Return the (x, y) coordinate for the center point of the cell that contains the specified text.  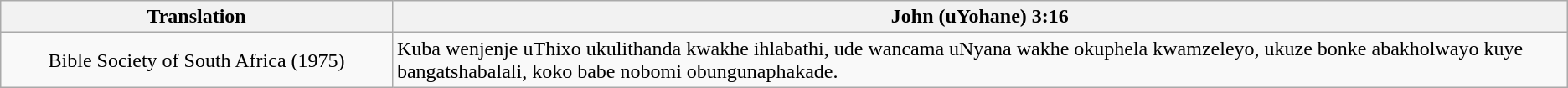
Translation (197, 17)
John (uYohane) 3:16 (980, 17)
Bible Society of South Africa (1975) (197, 60)
